Search for the cell housing the specified text and yield its [x, y] center coordinate. 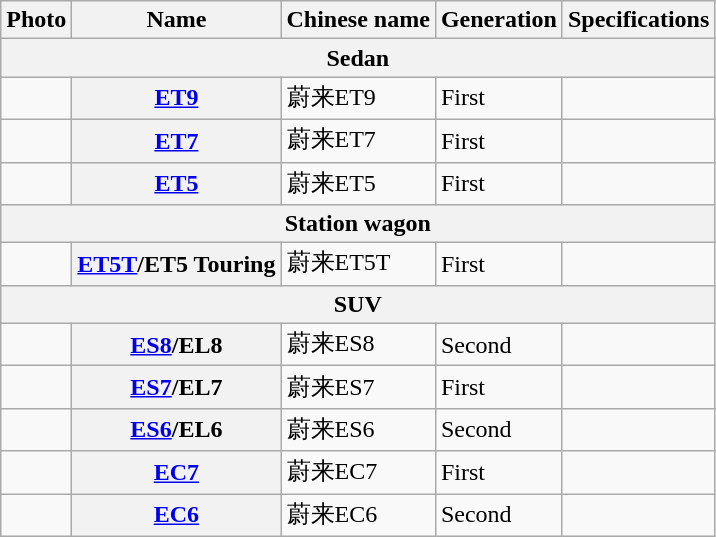
蔚来ES8 [358, 344]
ET5 [176, 184]
蔚来EC7 [358, 472]
ET9 [176, 98]
蔚来ES6 [358, 430]
蔚来ES7 [358, 388]
ET5T/ET5 Touring [176, 264]
蔚来ET9 [358, 98]
Station wagon [358, 224]
Photo [36, 20]
ES7/EL7 [176, 388]
ES8/EL8 [176, 344]
Chinese name [358, 20]
蔚来ET5T [358, 264]
Generation [498, 20]
蔚来ET5 [358, 184]
ET7 [176, 140]
Specifications [638, 20]
蔚来EC6 [358, 516]
Name [176, 20]
SUV [358, 304]
ES6/EL6 [176, 430]
蔚来ET7 [358, 140]
Sedan [358, 58]
EC6 [176, 516]
EC7 [176, 472]
